From the cell containing the given text, extract its center point as [X, Y] coordinate. 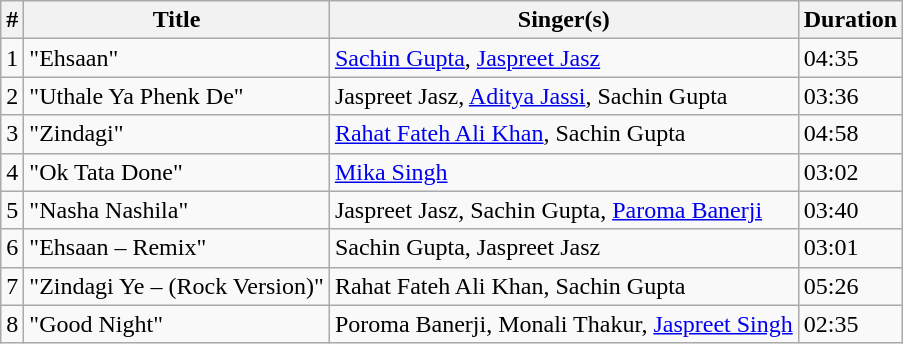
04:35 [850, 58]
"Zindagi" [177, 134]
2 [12, 96]
Singer(s) [564, 20]
02:35 [850, 324]
03:40 [850, 210]
03:01 [850, 248]
1 [12, 58]
Jaspreet Jasz, Aditya Jassi, Sachin Gupta [564, 96]
8 [12, 324]
04:58 [850, 134]
5 [12, 210]
6 [12, 248]
"Ehsaan" [177, 58]
"Ok Tata Done" [177, 172]
05:26 [850, 286]
# [12, 20]
"Good Night" [177, 324]
"Zindagi Ye – (Rock Version)" [177, 286]
03:36 [850, 96]
"Uthale Ya Phenk De" [177, 96]
Title [177, 20]
"Nasha Nashila" [177, 210]
Mika Singh [564, 172]
Poroma Banerji, Monali Thakur, Jaspreet Singh [564, 324]
"Ehsaan – Remix" [177, 248]
7 [12, 286]
4 [12, 172]
Duration [850, 20]
Jaspreet Jasz, Sachin Gupta, Paroma Banerji [564, 210]
03:02 [850, 172]
3 [12, 134]
